Return the (X, Y) coordinate for the center point of the cell that contains the specified text.  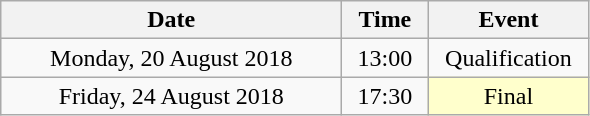
Final (508, 96)
17:30 (385, 96)
Time (385, 20)
Date (172, 20)
Event (508, 20)
Monday, 20 August 2018 (172, 58)
Friday, 24 August 2018 (172, 96)
Qualification (508, 58)
13:00 (385, 58)
